Return the [x, y] coordinate for the center point of the cell that contains the specified text.  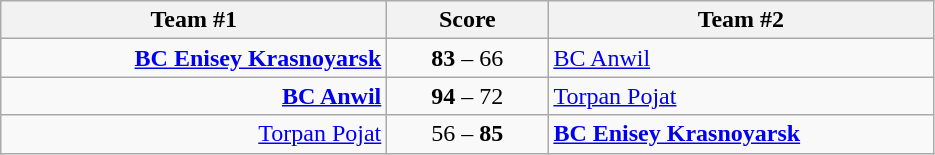
56 – 85 [468, 134]
94 – 72 [468, 96]
83 – 66 [468, 58]
Team #1 [194, 20]
Score [468, 20]
Team #2 [741, 20]
